Determine the [X, Y] coordinate at the center of the cell enclosing the given text.  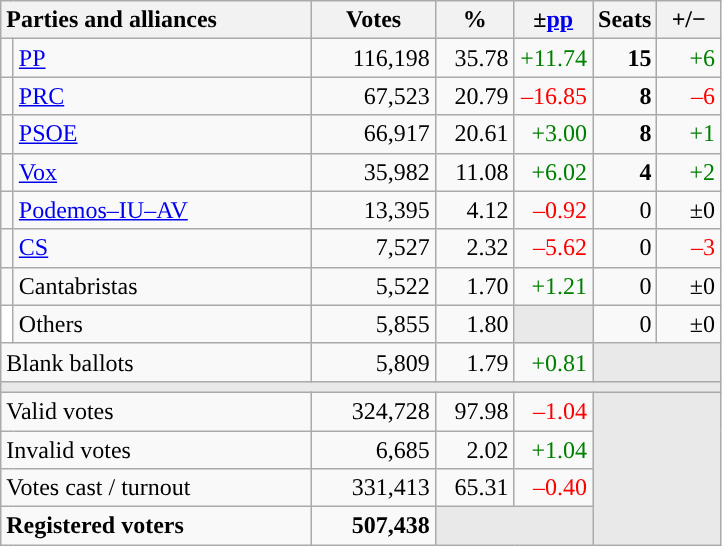
–5.62 [554, 248]
7,527 [374, 248]
+0.81 [554, 362]
Valid votes [156, 411]
5,522 [374, 286]
66,917 [374, 134]
20.79 [474, 96]
–16.85 [554, 96]
Seats [624, 20]
1.80 [474, 324]
324,728 [374, 411]
Others [162, 324]
67,523 [374, 96]
97.98 [474, 411]
1.70 [474, 286]
+11.74 [554, 58]
5,809 [374, 362]
11.08 [474, 172]
–3 [689, 248]
PP [162, 58]
PSOE [162, 134]
35.78 [474, 58]
Registered voters [156, 526]
35,982 [374, 172]
Cantabristas [162, 286]
+1.21 [554, 286]
2.32 [474, 248]
2.02 [474, 449]
+3.00 [554, 134]
Invalid votes [156, 449]
13,395 [374, 210]
4 [624, 172]
65.31 [474, 488]
±pp [554, 20]
5,855 [374, 324]
4.12 [474, 210]
% [474, 20]
Votes [374, 20]
+6.02 [554, 172]
507,438 [374, 526]
Podemos–IU–AV [162, 210]
Vox [162, 172]
15 [624, 58]
PRC [162, 96]
6,685 [374, 449]
+/− [689, 20]
1.79 [474, 362]
–0.92 [554, 210]
+1 [689, 134]
+6 [689, 58]
Blank ballots [156, 362]
331,413 [374, 488]
Votes cast / turnout [156, 488]
–1.04 [554, 411]
+2 [689, 172]
20.61 [474, 134]
Parties and alliances [156, 20]
–0.40 [554, 488]
116,198 [374, 58]
+1.04 [554, 449]
–6 [689, 96]
CS [162, 248]
